Find where the given text appears and provide that cell's center as [x, y] coordinate. 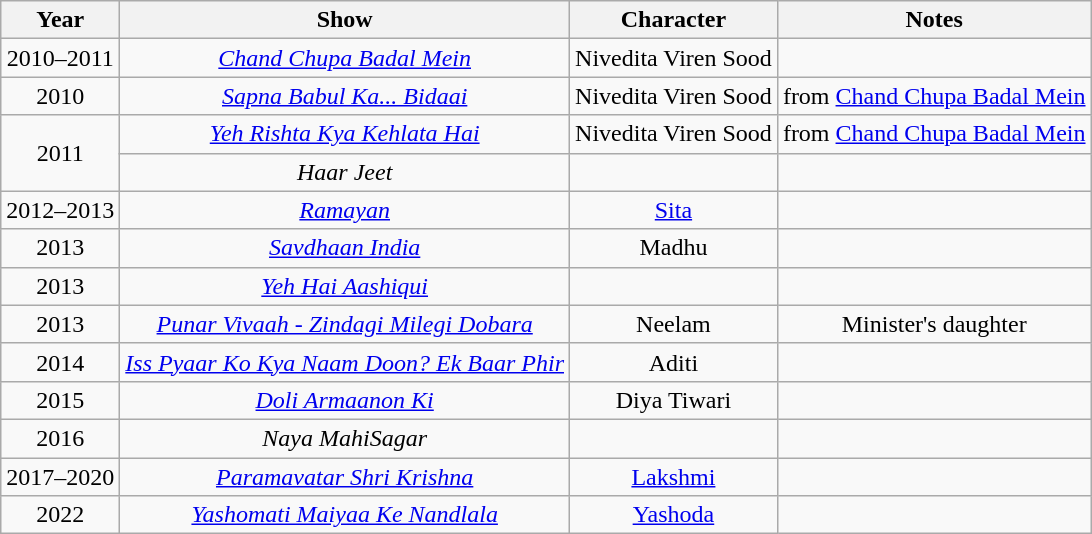
Diya Tiwari [674, 400]
Yeh Rishta Kya Kehlata Hai [345, 134]
Haar Jeet [345, 172]
2011 [60, 153]
Ramayan [345, 210]
Yeh Hai Aashiqui [345, 286]
Paramavatar Shri Krishna [345, 477]
Lakshmi [674, 477]
2012–2013 [60, 210]
Notes [934, 20]
Neelam [674, 324]
Naya MahiSagar [345, 438]
Chand Chupa Badal Mein [345, 58]
Sita [674, 210]
Madhu [674, 248]
2010 [60, 96]
Show [345, 20]
2010–2011 [60, 58]
Yashoda [674, 515]
2014 [60, 362]
Aditi [674, 362]
2016 [60, 438]
Doli Armaanon Ki [345, 400]
Savdhaan India [345, 248]
Punar Vivaah - Zindagi Milegi Dobara [345, 324]
Character [674, 20]
Year [60, 20]
Yashomati Maiyaa Ke Nandlala [345, 515]
Iss Pyaar Ko Kya Naam Doon? Ek Baar Phir [345, 362]
Minister's daughter [934, 324]
2022 [60, 515]
2015 [60, 400]
Sapna Babul Ka... Bidaai [345, 96]
2017–2020 [60, 477]
